Locate the cell with the specified text and output its (X, Y) center coordinate. 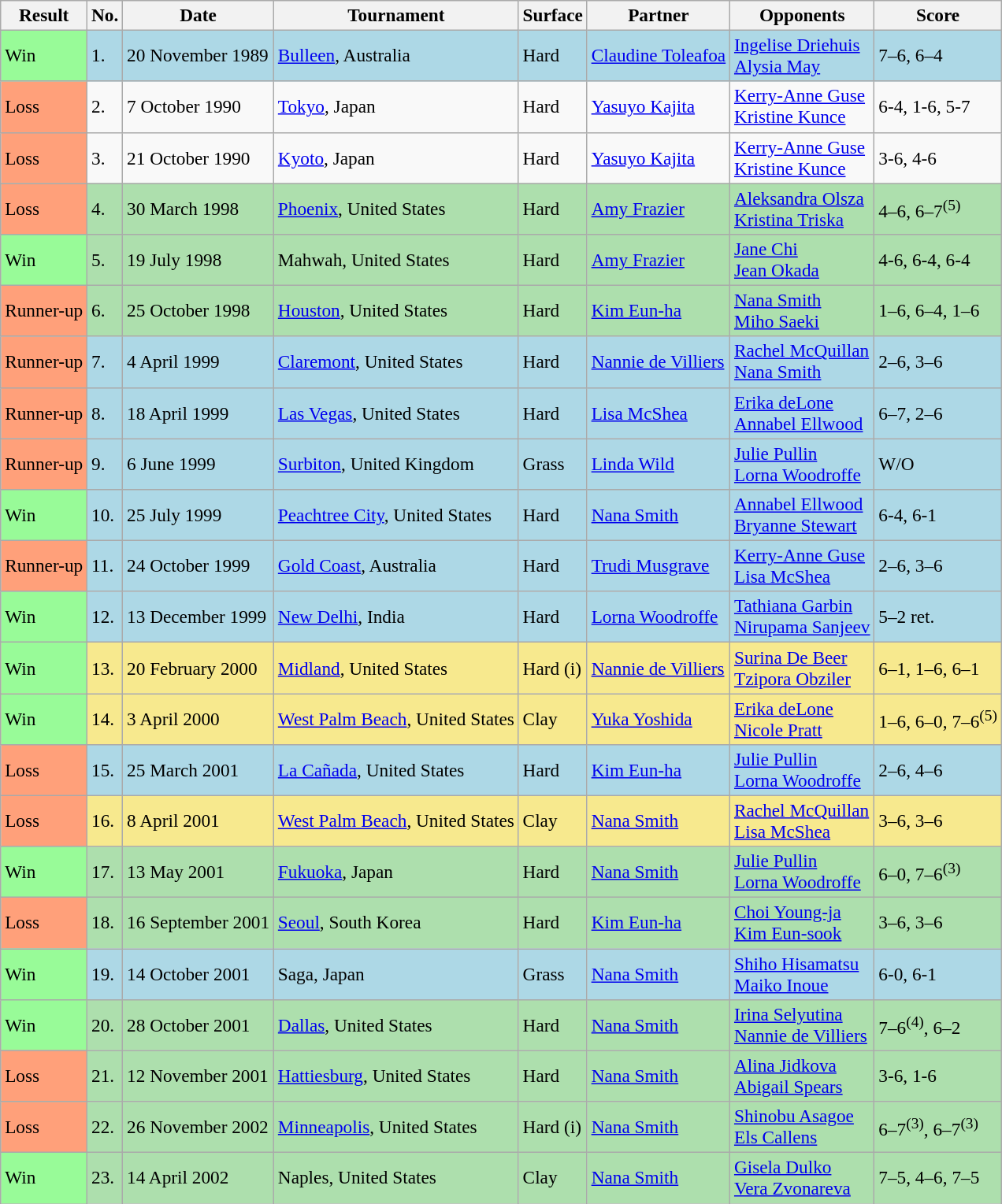
Fukuoka, Japan (395, 872)
Phoenix, United States (395, 208)
Jane Chi Jean Okada (802, 260)
Surbiton, United Kingdom (395, 463)
21. (106, 1076)
4. (106, 208)
Kyoto, Japan (395, 157)
2–6, 4–6 (937, 770)
6. (106, 310)
18. (106, 923)
22. (106, 1126)
14. (106, 718)
12. (106, 617)
Shiho Hisamatsu Maiko Inoue (802, 973)
14 April 2002 (199, 1178)
Aleksandra Olsza Kristina Triska (802, 208)
1–6, 6–4, 1–6 (937, 310)
6-0, 6-1 (937, 973)
20 November 1989 (199, 55)
10. (106, 515)
6-4, 1-6, 5-7 (937, 107)
16 September 2001 (199, 923)
6–1, 1–6, 6–1 (937, 668)
Score (937, 15)
Choi Young-ja Kim Eun-sook (802, 923)
Rachel McQuillan Nana Smith (802, 362)
Peachtree City, United States (395, 515)
20 February 2000 (199, 668)
6–0, 7–6(3) (937, 872)
7 October 1990 (199, 107)
Las Vegas, United States (395, 413)
3 April 2000 (199, 718)
2. (106, 107)
6-4, 6-1 (937, 515)
Opponents (802, 15)
3-6, 4-6 (937, 157)
19 July 1998 (199, 260)
Erika deLone Nicole Pratt (802, 718)
21 October 1990 (199, 157)
Tokyo, Japan (395, 107)
Claremont, United States (395, 362)
Irina Selyutina Nannie de Villiers (802, 1025)
Kerry-Anne Guse Lisa McShea (802, 565)
6 June 1999 (199, 463)
7–5, 4–6, 7–5 (937, 1178)
Naples, United States (395, 1178)
19. (106, 973)
7–6, 6–4 (937, 55)
8 April 2001 (199, 821)
6–7, 2–6 (937, 413)
Yuka Yoshida (659, 718)
11. (106, 565)
Lorna Woodroffe (659, 617)
Linda Wild (659, 463)
24 October 1999 (199, 565)
8. (106, 413)
Ingelise Driehuis Alysia May (802, 55)
Annabel Ellwood Bryanne Stewart (802, 515)
4–6, 6–7(5) (937, 208)
Shinobu Asagoe Els Callens (802, 1126)
4-6, 6-4, 6-4 (937, 260)
7–6(4), 6–2 (937, 1025)
12 November 2001 (199, 1076)
Nana Smith Miho Saeki (802, 310)
17. (106, 872)
Dallas, United States (395, 1025)
15. (106, 770)
Date (199, 15)
16. (106, 821)
Houston, United States (395, 310)
Claudine Toleafoa (659, 55)
No. (106, 15)
Midland, United States (395, 668)
9. (106, 463)
13 December 1999 (199, 617)
25 March 2001 (199, 770)
Trudi Musgrave (659, 565)
Alina Jidkova Abigail Spears (802, 1076)
25 July 1999 (199, 515)
Surface (553, 15)
Tathiana Garbin Nirupama Sanjeev (802, 617)
1. (106, 55)
Erika deLone Annabel Ellwood (802, 413)
3-6, 1-6 (937, 1076)
Seoul, South Korea (395, 923)
4 April 1999 (199, 362)
14 October 2001 (199, 973)
Rachel McQuillan Lisa McShea (802, 821)
Saga, Japan (395, 973)
Minneapolis, United States (395, 1126)
23. (106, 1178)
Bulleen, Australia (395, 55)
3. (106, 157)
Lisa McShea (659, 413)
13. (106, 668)
20. (106, 1025)
13 May 2001 (199, 872)
Hattiesburg, United States (395, 1076)
30 March 1998 (199, 208)
5–2 ret. (937, 617)
18 April 1999 (199, 413)
W/O (937, 463)
5. (106, 260)
Result (44, 15)
1–6, 6–0, 7–6(5) (937, 718)
Gold Coast, Australia (395, 565)
25 October 1998 (199, 310)
Gisela Dulko Vera Zvonareva (802, 1178)
28 October 2001 (199, 1025)
6–7(3), 6–7(3) (937, 1126)
Surina De Beer Tzipora Obziler (802, 668)
New Delhi, India (395, 617)
Tournament (395, 15)
26 November 2002 (199, 1126)
Mahwah, United States (395, 260)
Partner (659, 15)
7. (106, 362)
La Cañada, United States (395, 770)
